Determine the (X, Y) coordinate at the center of the cell enclosing the given text.  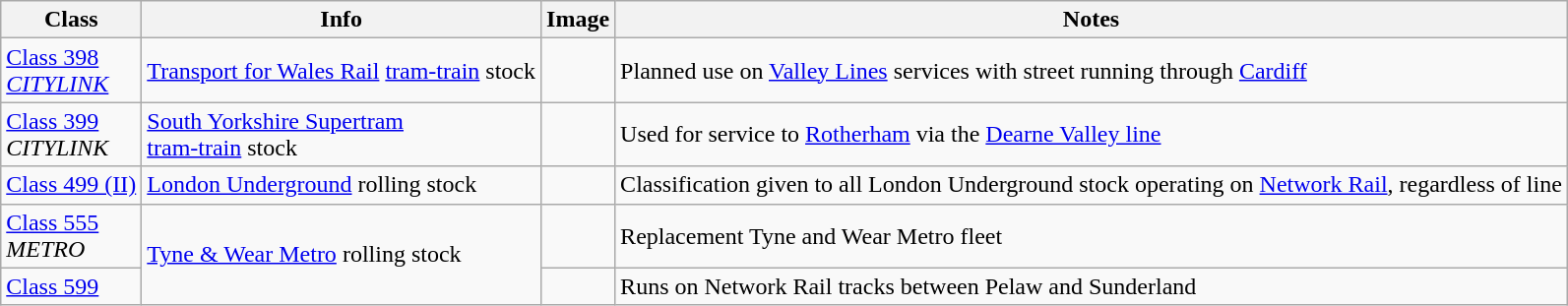
Classification given to all London Underground stock operating on Network Rail, regardless of line (1092, 185)
Info (342, 20)
London Underground rolling stock (342, 185)
South Yorkshire Supertram tram-train stock (342, 134)
Transport for Wales Rail tram-train stock (342, 71)
Class 398CITYLINK (71, 71)
Notes (1092, 20)
Replacement Tyne and Wear Metro fleet (1092, 236)
Used for service to Rotherham via the Dearne Valley line (1092, 134)
Class (71, 20)
Class 399CITYLINK (71, 134)
Tyne & Wear Metro rolling stock (342, 254)
Runs on Network Rail tracks between Pelaw and Sunderland (1092, 286)
Image (579, 20)
Planned use on Valley Lines services with street running through Cardiff (1092, 71)
Class 555METRO (71, 236)
Class 499 (II) (71, 185)
Class 599 (71, 286)
